Determine the [X, Y] coordinate at the center of the cell enclosing the given text.  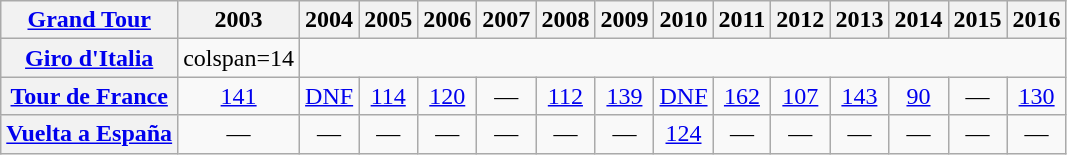
114 [388, 96]
2009 [624, 20]
Tour de France [90, 96]
107 [800, 96]
90 [918, 96]
130 [1036, 96]
141 [239, 96]
2005 [388, 20]
2004 [330, 20]
2008 [566, 20]
2007 [506, 20]
2013 [860, 20]
162 [742, 96]
2003 [239, 20]
2012 [800, 20]
colspan=14 [239, 58]
2015 [978, 20]
112 [566, 96]
139 [624, 96]
2010 [684, 20]
2016 [1036, 20]
Giro d'Italia [90, 58]
120 [448, 96]
143 [860, 96]
2014 [918, 20]
2006 [448, 20]
2011 [742, 20]
124 [684, 134]
Vuelta a España [90, 134]
Grand Tour [90, 20]
